Detect which cell encompasses the target text, then output its (X, Y) center coordinate. 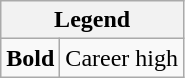
Bold (30, 58)
Legend (92, 20)
Career high (122, 58)
